Locate the cell with the specified text and output its (x, y) center coordinate. 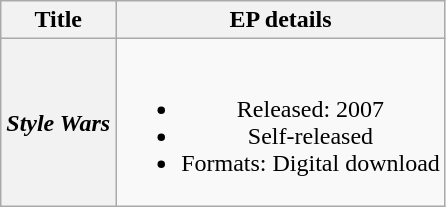
Released: 2007Self-releasedFormats: Digital download (281, 122)
Style Wars (58, 122)
Title (58, 20)
EP details (281, 20)
